Locate the cell with the specified text and output its [X, Y] center coordinate. 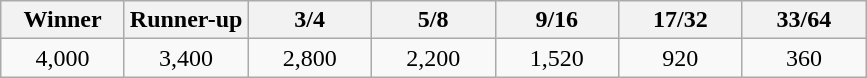
2,200 [433, 58]
4,000 [63, 58]
1,520 [557, 58]
2,800 [310, 58]
3,400 [186, 58]
33/64 [804, 20]
5/8 [433, 20]
Winner [63, 20]
920 [681, 58]
3/4 [310, 20]
17/32 [681, 20]
Runner-up [186, 20]
360 [804, 58]
9/16 [557, 20]
